Search for the cell housing the specified text and yield its [x, y] center coordinate. 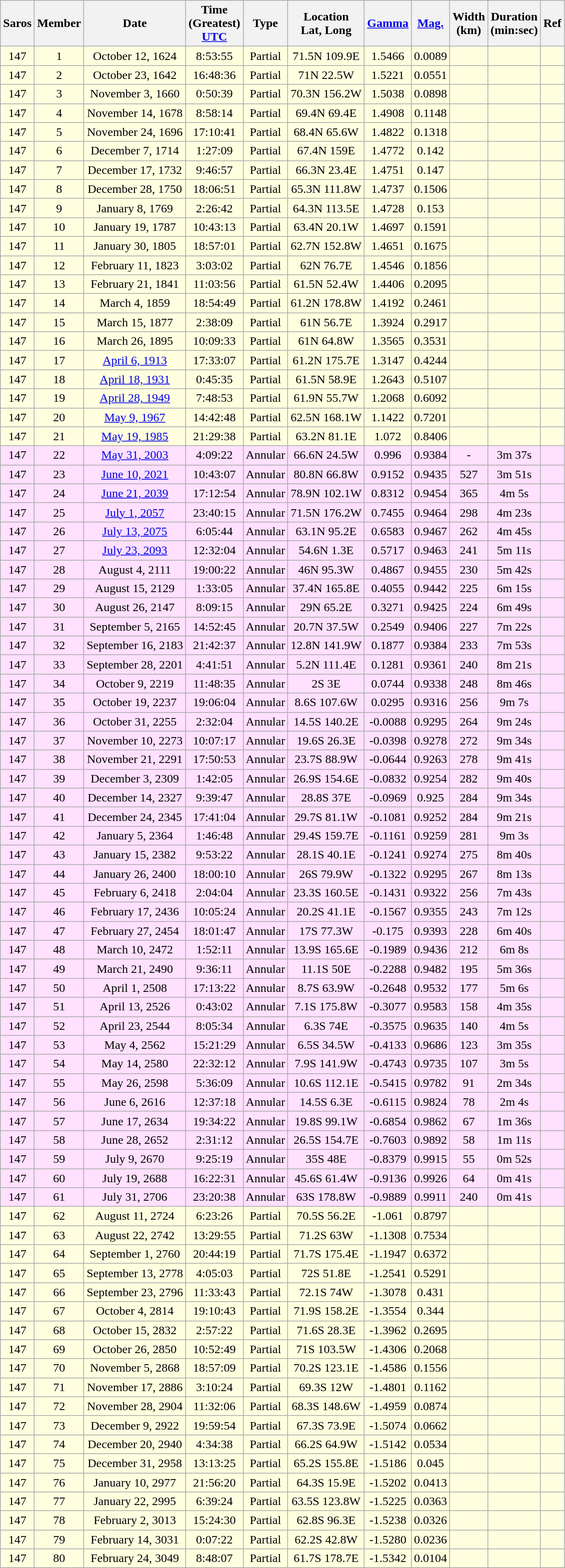
September 16, 2183 [135, 646]
1.4751 [388, 170]
9:25:19 [214, 1159]
1.4546 [388, 265]
-0.1161 [388, 835]
7m 53s [514, 646]
4m 45s [514, 531]
26 [59, 531]
61.2N 178.8W [326, 303]
6m 8s [514, 950]
16 [59, 341]
0.9824 [430, 1102]
2:26:42 [214, 208]
21:56:20 [214, 1483]
22 [59, 455]
10:09:33 [214, 341]
0.9393 [430, 931]
61N 64.8W [326, 341]
1.072 [388, 436]
63.1N 95.2E [326, 531]
20.7N 37.5W [326, 627]
76 [59, 1483]
71 [59, 1387]
Gamma [388, 23]
43 [59, 854]
1.5038 [388, 94]
January 22, 2995 [135, 1502]
12:37:18 [214, 1102]
63.2N 81.1E [326, 436]
195 [469, 969]
74 [59, 1444]
45.6S 61.4W [326, 1178]
3:03:02 [214, 265]
1:33:05 [214, 589]
0:43:02 [214, 1007]
3m 5s [514, 1064]
-0.0832 [388, 779]
March 26, 1895 [135, 341]
February 21, 1841 [135, 284]
69 [59, 1349]
11 [59, 246]
8.7S 63.9W [326, 988]
13.9S 165.6E [326, 950]
7m 12s [514, 912]
63 [59, 1235]
January 19, 1787 [135, 227]
52 [59, 1026]
71.9S 158.2E [326, 1311]
0.2917 [430, 322]
April 6, 1913 [135, 360]
21:29:38 [214, 436]
2S 3E [326, 684]
0m 52s [514, 1159]
0.1877 [388, 646]
4 [59, 113]
56 [59, 1102]
42 [59, 835]
1:42:05 [214, 779]
40 [59, 797]
61.2N 175.7E [326, 360]
0.7455 [388, 512]
0.0898 [430, 94]
37 [59, 741]
227 [469, 627]
18:57:09 [214, 1368]
19:59:54 [214, 1425]
0.9915 [430, 1159]
64.3N 113.5E [326, 208]
November 5, 2868 [135, 1368]
-1.3962 [388, 1330]
7m 43s [514, 893]
72.1S 74W [326, 1292]
140 [469, 1026]
-0.0644 [388, 760]
63.4N 20.1W [326, 227]
September 5, 2165 [135, 627]
-1.5238 [388, 1521]
November 28, 2904 [135, 1406]
January 10, 2977 [135, 1483]
October 31, 2255 [135, 722]
267 [469, 874]
9:39:47 [214, 797]
31 [59, 627]
0.6583 [388, 531]
0.9454 [430, 493]
April 1, 2508 [135, 988]
8:58:14 [214, 113]
0.9455 [430, 569]
Mag. [430, 23]
0.0534 [430, 1444]
0.9467 [430, 531]
2:32:04 [214, 722]
71N 22.5W [326, 75]
0.9152 [388, 474]
July 13, 2075 [135, 531]
10:05:24 [214, 912]
-0.4133 [388, 1045]
61.9N 55.7W [326, 398]
71.6S 28.3E [326, 1330]
70.2S 123.1E [326, 1368]
February 14, 3031 [135, 1540]
27 [59, 550]
17:33:07 [214, 360]
17:50:53 [214, 760]
February 11, 1823 [135, 265]
2:31:12 [214, 1140]
1.3565 [388, 341]
62.5N 168.1W [326, 417]
0.7534 [430, 1235]
281 [469, 835]
November 21, 2291 [135, 760]
December 20, 2940 [135, 1444]
0.9686 [430, 1045]
63.5S 123.8W [326, 1502]
1.4697 [388, 227]
August 15, 2129 [135, 589]
12 [59, 265]
-1.5225 [388, 1502]
48 [59, 950]
0.6092 [430, 398]
December 14, 2327 [135, 797]
19.6S 26.3E [326, 741]
91 [469, 1083]
10:43:13 [214, 227]
282 [469, 779]
33 [59, 665]
-0.6854 [388, 1121]
March 4, 1859 [135, 303]
0.9435 [430, 474]
6m 15s [514, 589]
19 [59, 398]
0.9316 [430, 703]
0.6372 [430, 1254]
158 [469, 1007]
29.7S 81.1W [326, 816]
-0.1989 [388, 950]
8m 21s [514, 665]
August 26, 2147 [135, 608]
62N 76.7E [326, 265]
10 [59, 227]
38 [59, 760]
17:13:22 [214, 988]
10:52:49 [214, 1349]
28 [59, 569]
68.3S 148.6W [326, 1406]
0.9278 [430, 741]
1m 36s [514, 1121]
62.8S 96.3E [326, 1521]
5m 11s [514, 550]
29N 65.2E [326, 608]
69.4N 69.4E [326, 113]
-1.1308 [388, 1235]
8:09:15 [214, 608]
January 15, 2382 [135, 854]
6:39:24 [214, 1502]
- [469, 455]
December 9, 2922 [135, 1425]
8:05:34 [214, 1026]
64.3S 15.9E [326, 1483]
0.9322 [430, 893]
66.6N 24.5W [326, 455]
Date [135, 23]
0.1556 [430, 1368]
66.3N 23.4E [326, 170]
107 [469, 1064]
3m 51s [514, 474]
59 [59, 1159]
October 26, 2850 [135, 1349]
May 9, 1967 [135, 417]
0.9911 [430, 1197]
60 [59, 1178]
December 17, 1732 [135, 170]
0.9463 [430, 550]
8:53:55 [214, 56]
Width(km) [469, 23]
0.2549 [388, 627]
-0.175 [388, 931]
0.4867 [388, 569]
October 19, 2237 [135, 703]
73 [59, 1425]
0.4055 [388, 589]
1:46:48 [214, 835]
24 [59, 493]
62 [59, 1216]
22:32:12 [214, 1064]
May 26, 2598 [135, 1083]
-0.0969 [388, 797]
248 [469, 684]
2m 4s [514, 1102]
36 [59, 722]
65 [59, 1273]
262 [469, 531]
20 [59, 417]
0.0089 [430, 56]
-0.4743 [388, 1064]
0.045 [430, 1463]
3m 35s [514, 1045]
225 [469, 589]
80.8N 66.8W [326, 474]
February 24, 3049 [135, 1559]
-0.9889 [388, 1197]
-1.4959 [388, 1406]
75 [59, 1463]
-0.7603 [388, 1140]
0.5291 [430, 1273]
July 19, 2688 [135, 1178]
15 [59, 322]
-0.1322 [388, 874]
19:06:04 [214, 703]
-0.2648 [388, 988]
4:09:22 [214, 455]
80 [59, 1559]
0.9735 [430, 1064]
May 31, 2003 [135, 455]
0.9361 [430, 665]
2:04:04 [214, 893]
39 [59, 779]
0.9862 [430, 1121]
Type [265, 23]
26S 79.9W [326, 874]
August 22, 2742 [135, 1235]
13:13:25 [214, 1463]
66.2S 64.9W [326, 1444]
0.0662 [430, 1425]
68 [59, 1330]
54 [59, 1064]
72S 51.8E [326, 1273]
14:42:48 [214, 417]
50 [59, 988]
0:50:39 [214, 94]
298 [469, 512]
0.0413 [430, 1483]
11:03:56 [214, 284]
65.2S 155.8E [326, 1463]
-0.9136 [388, 1178]
6:23:26 [214, 1216]
4:05:03 [214, 1273]
4:34:38 [214, 1444]
September 28, 2201 [135, 665]
6m 40s [514, 931]
0.9532 [430, 988]
Duration(min:sec) [514, 23]
71S 103.5W [326, 1349]
21:42:37 [214, 646]
-1.3554 [388, 1311]
68.4N 65.6W [326, 132]
71.2S 63W [326, 1235]
10.6S 112.1E [326, 1083]
0.0363 [430, 1502]
14.5S 6.3E [326, 1102]
December 31, 2958 [135, 1463]
0.9425 [430, 608]
57 [59, 1121]
6:05:44 [214, 531]
20.2S 41.1E [326, 912]
0.9406 [430, 627]
61.5N 58.9E [326, 379]
0.0236 [430, 1540]
9 [59, 208]
-1.5142 [388, 1444]
224 [469, 608]
October 4, 2814 [135, 1311]
Time(Greatest)UTC [214, 23]
February 6, 2418 [135, 893]
0.0295 [388, 703]
1.1422 [388, 417]
13 [59, 284]
62.2S 42.8W [326, 1540]
1.4192 [388, 303]
November 17, 2886 [135, 1387]
2:57:22 [214, 1330]
19:00:22 [214, 569]
8m 40s [514, 854]
0.431 [430, 1292]
26.5S 154.7E [326, 1140]
9:36:11 [214, 969]
0.9355 [430, 912]
243 [469, 912]
1.4737 [388, 189]
67.4N 159E [326, 151]
7m 22s [514, 627]
August 4, 2111 [135, 569]
0.1148 [430, 113]
0.1675 [430, 246]
0.9436 [430, 950]
46 [59, 912]
January 8, 1769 [135, 208]
0.1162 [430, 1387]
-1.5202 [388, 1483]
0.9263 [430, 760]
12:32:04 [214, 550]
1.3147 [388, 360]
18:01:47 [214, 931]
September 23, 2796 [135, 1292]
0.9635 [430, 1026]
17:12:54 [214, 493]
0.0551 [430, 75]
71.7S 175.4E [326, 1254]
0.0744 [388, 684]
0.8406 [430, 436]
69.3S 12W [326, 1387]
32 [59, 646]
18:57:01 [214, 246]
3:10:24 [214, 1387]
212 [469, 950]
7 [59, 170]
10:43:07 [214, 474]
-0.5415 [388, 1083]
29.4S 159.7E [326, 835]
47 [59, 931]
1.4908 [388, 113]
August 11, 2724 [135, 1216]
177 [469, 988]
0.925 [430, 797]
-0.1241 [388, 854]
19:10:43 [214, 1311]
-0.0398 [388, 741]
September 13, 2778 [135, 1273]
6 [59, 151]
1.3924 [388, 322]
72 [59, 1406]
February 17, 2436 [135, 912]
28.1S 40.1E [326, 854]
0.9254 [430, 779]
-0.1431 [388, 893]
0.9259 [430, 835]
0.3271 [388, 608]
June 6, 2616 [135, 1102]
0.2461 [430, 303]
October 12, 1624 [135, 56]
5:36:09 [214, 1083]
-0.6115 [388, 1102]
3 [59, 94]
March 10, 2472 [135, 950]
0.153 [430, 208]
-1.2541 [388, 1273]
February 2, 3013 [135, 1521]
66 [59, 1292]
0.344 [430, 1311]
9m 21s [514, 816]
9:46:57 [214, 170]
0.1506 [430, 189]
June 17, 2634 [135, 1121]
13:29:55 [214, 1235]
17 [59, 360]
1:27:09 [214, 151]
23.7S 88.9W [326, 760]
September 1, 2760 [135, 1254]
0.8797 [430, 1216]
March 21, 2490 [135, 969]
1.4822 [388, 132]
23:20:38 [214, 1197]
0.1591 [430, 227]
16:22:31 [214, 1178]
June 10, 2021 [135, 474]
0.9583 [430, 1007]
272 [469, 741]
275 [469, 854]
9m 7s [514, 703]
233 [469, 646]
5 [59, 132]
-0.0088 [388, 722]
78.9N 102.1W [326, 493]
53 [59, 1045]
1 [59, 56]
1.2068 [388, 398]
79 [59, 1540]
Member [59, 23]
-1.4801 [388, 1387]
April 18, 1931 [135, 379]
264 [469, 722]
61N 56.7E [326, 322]
6.3S 74E [326, 1026]
0.2095 [430, 284]
11:33:43 [214, 1292]
25 [59, 512]
-0.3077 [388, 1007]
July 1, 2057 [135, 512]
9m 3s [514, 835]
0.996 [388, 455]
-0.1567 [388, 912]
23.3S 160.5E [326, 893]
26.9S 154.6E [326, 779]
1.4406 [388, 284]
7:48:53 [214, 398]
9m 41s [514, 760]
70 [59, 1368]
21 [59, 436]
LocationLat, Long [326, 23]
5.2N 111.4E [326, 665]
37.4N 165.8E [326, 589]
April 23, 2544 [135, 1026]
41 [59, 816]
11:48:35 [214, 684]
0.1856 [430, 265]
0:45:35 [214, 379]
1.4772 [388, 151]
0.7201 [430, 417]
14.5S 140.2E [326, 722]
8.6S 107.6W [326, 703]
October 9, 2219 [135, 684]
6.5S 34.5W [326, 1045]
23 [59, 474]
16:48:36 [214, 75]
December 7, 1714 [135, 151]
-1.5074 [388, 1425]
9:53:22 [214, 854]
14 [59, 303]
11.1S 50E [326, 969]
0:07:22 [214, 1540]
71.5N 176.2W [326, 512]
1.4651 [388, 246]
61 [59, 1197]
-1.5342 [388, 1559]
70.3N 156.2W [326, 94]
17S 77.3W [326, 931]
0.9252 [430, 816]
-0.3575 [388, 1026]
70.5S 56.2E [326, 1216]
527 [469, 474]
December 3, 2309 [135, 779]
30 [59, 608]
4m 35s [514, 1007]
12.8N 141.9W [326, 646]
9m 24s [514, 722]
0.147 [430, 170]
May 4, 2562 [135, 1045]
June 21, 2039 [135, 493]
0.0104 [430, 1559]
7.9S 141.9W [326, 1064]
228 [469, 931]
15:24:30 [214, 1521]
-1.1947 [388, 1254]
November 14, 1678 [135, 113]
0.9482 [430, 969]
34 [59, 684]
-1.3078 [388, 1292]
17:41:04 [214, 816]
35S 48E [326, 1159]
8m 46s [514, 684]
35 [59, 703]
July 9, 2670 [135, 1159]
March 15, 1877 [135, 322]
0.8312 [388, 493]
15:21:29 [214, 1045]
4m 23s [514, 512]
44 [59, 874]
0.9926 [430, 1178]
April 13, 2526 [135, 1007]
3m 37s [514, 455]
10:07:17 [214, 741]
61.7S 178.7E [326, 1559]
November 3, 1660 [135, 94]
December 28, 1750 [135, 189]
123 [469, 1045]
278 [469, 760]
5m 6s [514, 988]
-1.061 [388, 1216]
0.9782 [430, 1083]
5m 36s [514, 969]
0.1318 [430, 132]
-1.5186 [388, 1463]
1.5221 [388, 75]
July 31, 2706 [135, 1197]
18:54:49 [214, 303]
-0.8379 [388, 1159]
-1.4586 [388, 1368]
0.0874 [430, 1406]
0.5717 [388, 550]
6m 49s [514, 608]
May 14, 2580 [135, 1064]
January 30, 1805 [135, 246]
29 [59, 589]
0.142 [430, 151]
18:00:10 [214, 874]
18 [59, 379]
-1.5280 [388, 1540]
0.9338 [430, 684]
2 [59, 75]
7.1S 175.8W [326, 1007]
28.8S 37E [326, 797]
8:48:07 [214, 1559]
49 [59, 969]
77 [59, 1502]
71.5N 109.9E [326, 56]
8m 13s [514, 874]
0.2695 [430, 1330]
November 10, 2273 [135, 741]
May 19, 1985 [135, 436]
1.4728 [388, 208]
61.5N 52.4W [326, 284]
14:52:45 [214, 627]
46N 95.3W [326, 569]
December 24, 2345 [135, 816]
January 26, 2400 [135, 874]
1.5466 [388, 56]
Saros [17, 23]
0.2068 [430, 1349]
63S 178.8W [326, 1197]
October 23, 1642 [135, 75]
-0.1081 [388, 816]
5m 42s [514, 569]
0.1281 [388, 665]
365 [469, 493]
0.0326 [430, 1521]
April 28, 1949 [135, 398]
June 28, 2652 [135, 1140]
0.5107 [430, 379]
19:34:22 [214, 1121]
54.6N 1.3E [326, 550]
-0.2288 [388, 969]
1m 11s [514, 1140]
January 5, 2364 [135, 835]
65.3N 111.8W [326, 189]
9m 40s [514, 779]
0.9274 [430, 854]
241 [469, 550]
8 [59, 189]
67.3S 73.9E [326, 1425]
October 15, 2832 [135, 1330]
1.2643 [388, 379]
17:10:41 [214, 132]
November 24, 1696 [135, 132]
62.7N 152.8W [326, 246]
0.3531 [430, 341]
1:52:11 [214, 950]
February 27, 2454 [135, 931]
2:38:09 [214, 322]
0.4244 [430, 360]
11:32:06 [214, 1406]
0.9442 [430, 589]
51 [59, 1007]
2m 34s [514, 1083]
230 [469, 569]
Ref [552, 23]
4:41:51 [214, 665]
23:40:15 [214, 512]
0.9892 [430, 1140]
18:06:51 [214, 189]
-1.4306 [388, 1349]
20:44:19 [214, 1254]
0.9464 [430, 512]
July 23, 2093 [135, 550]
19.8S 99.1W [326, 1121]
45 [59, 893]
